Search for the cell housing the specified text and yield its (X, Y) center coordinate. 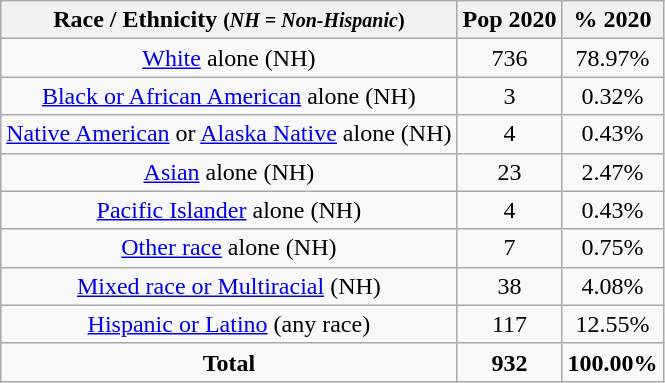
Native American or Alaska Native alone (NH) (229, 134)
78.97% (612, 58)
0.32% (612, 96)
100.00% (612, 362)
Asian alone (NH) (229, 172)
Hispanic or Latino (any race) (229, 324)
Pop 2020 (510, 20)
7 (510, 248)
Mixed race or Multiracial (NH) (229, 286)
38 (510, 286)
White alone (NH) (229, 58)
2.47% (612, 172)
3 (510, 96)
Pacific Islander alone (NH) (229, 210)
736 (510, 58)
23 (510, 172)
4.08% (612, 286)
Race / Ethnicity (NH = Non-Hispanic) (229, 20)
Total (229, 362)
932 (510, 362)
% 2020 (612, 20)
Black or African American alone (NH) (229, 96)
12.55% (612, 324)
Other race alone (NH) (229, 248)
117 (510, 324)
0.75% (612, 248)
